For the text-containing cell, return its midpoint in (X, Y) coordinate format. 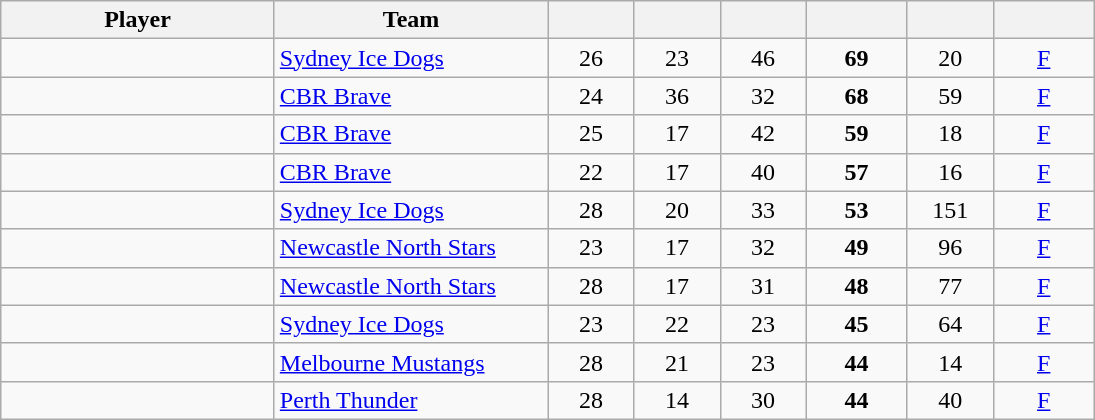
18 (950, 134)
46 (763, 58)
Melbourne Mustangs (411, 362)
16 (950, 172)
Player (138, 20)
42 (763, 134)
Perth Thunder (411, 400)
45 (856, 324)
151 (950, 210)
96 (950, 248)
25 (591, 134)
Team (411, 20)
21 (677, 362)
24 (591, 96)
31 (763, 286)
33 (763, 210)
53 (856, 210)
30 (763, 400)
49 (856, 248)
64 (950, 324)
68 (856, 96)
69 (856, 58)
48 (856, 286)
57 (856, 172)
26 (591, 58)
36 (677, 96)
77 (950, 286)
